Locate the cell with the specified text and output its [x, y] center coordinate. 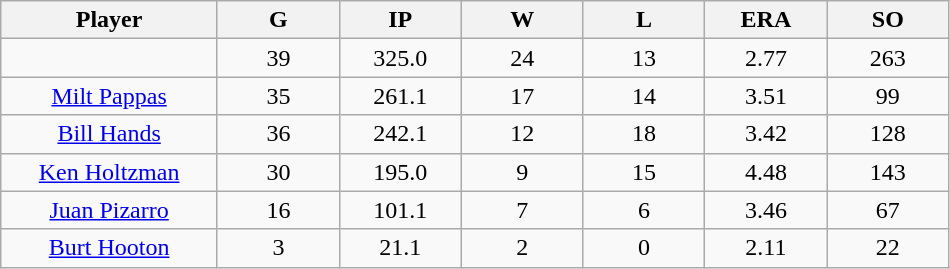
39 [278, 58]
2.77 [766, 58]
22 [888, 248]
Burt Hooton [110, 248]
3 [278, 248]
Milt Pappas [110, 96]
263 [888, 58]
2 [522, 248]
0 [644, 248]
17 [522, 96]
35 [278, 96]
143 [888, 172]
Ken Holtzman [110, 172]
ERA [766, 20]
4.48 [766, 172]
9 [522, 172]
IP [400, 20]
6 [644, 210]
21.1 [400, 248]
99 [888, 96]
242.1 [400, 134]
30 [278, 172]
195.0 [400, 172]
3.46 [766, 210]
SO [888, 20]
2.11 [766, 248]
Player [110, 20]
16 [278, 210]
14 [644, 96]
3.42 [766, 134]
L [644, 20]
7 [522, 210]
36 [278, 134]
Juan Pizarro [110, 210]
12 [522, 134]
G [278, 20]
325.0 [400, 58]
261.1 [400, 96]
128 [888, 134]
13 [644, 58]
W [522, 20]
101.1 [400, 210]
3.51 [766, 96]
Bill Hands [110, 134]
67 [888, 210]
24 [522, 58]
15 [644, 172]
18 [644, 134]
